Return [x, y] of the center of cell containing provided text 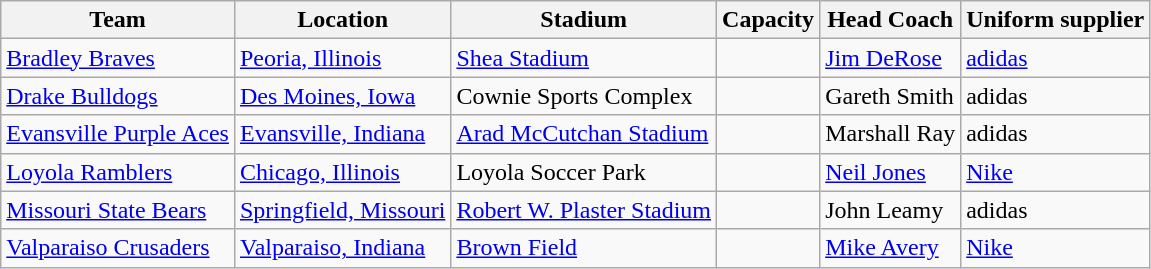
Evansville Purple Aces [118, 134]
Marshall Ray [890, 134]
Robert W. Plaster Stadium [584, 210]
Shea Stadium [584, 58]
Valparaiso, Indiana [342, 248]
Drake Bulldogs [118, 96]
Stadium [584, 20]
Location [342, 20]
Peoria, Illinois [342, 58]
Cownie Sports Complex [584, 96]
Bradley Braves [118, 58]
Gareth Smith [890, 96]
Brown Field [584, 248]
Jim DeRose [890, 58]
Evansville, Indiana [342, 134]
Missouri State Bears [118, 210]
Des Moines, Iowa [342, 96]
Loyola Soccer Park [584, 172]
Springfield, Missouri [342, 210]
Uniform supplier [1056, 20]
Loyola Ramblers [118, 172]
Mike Avery [890, 248]
Capacity [768, 20]
Neil Jones [890, 172]
Team [118, 20]
Valparaiso Crusaders [118, 248]
Arad McCutchan Stadium [584, 134]
Head Coach [890, 20]
Chicago, Illinois [342, 172]
John Leamy [890, 210]
